Capture the cell that displays the provided text and extract its (X, Y) central coordinate. 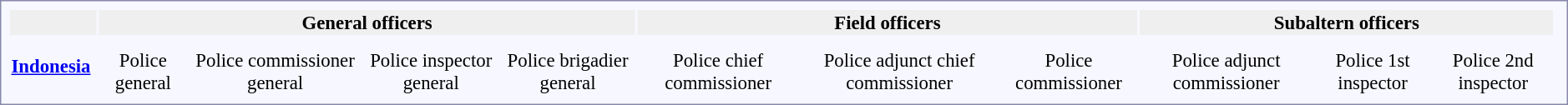
Police brigadier general (568, 72)
Subaltern officers (1347, 22)
Police inspector general (431, 72)
Police 1st inspector (1373, 72)
Field officers (888, 22)
Police chief commissioner (718, 72)
Police adjunct commissioner (1227, 72)
Police 2nd inspector (1493, 72)
Police commissioner (1069, 72)
Police commissioner general (276, 72)
Indonesia (51, 67)
General officers (367, 22)
Police adjunct chief commissioner (899, 72)
Police general (144, 72)
